Identify which cell holds the provided text, then report its (X, Y) central coordinate. 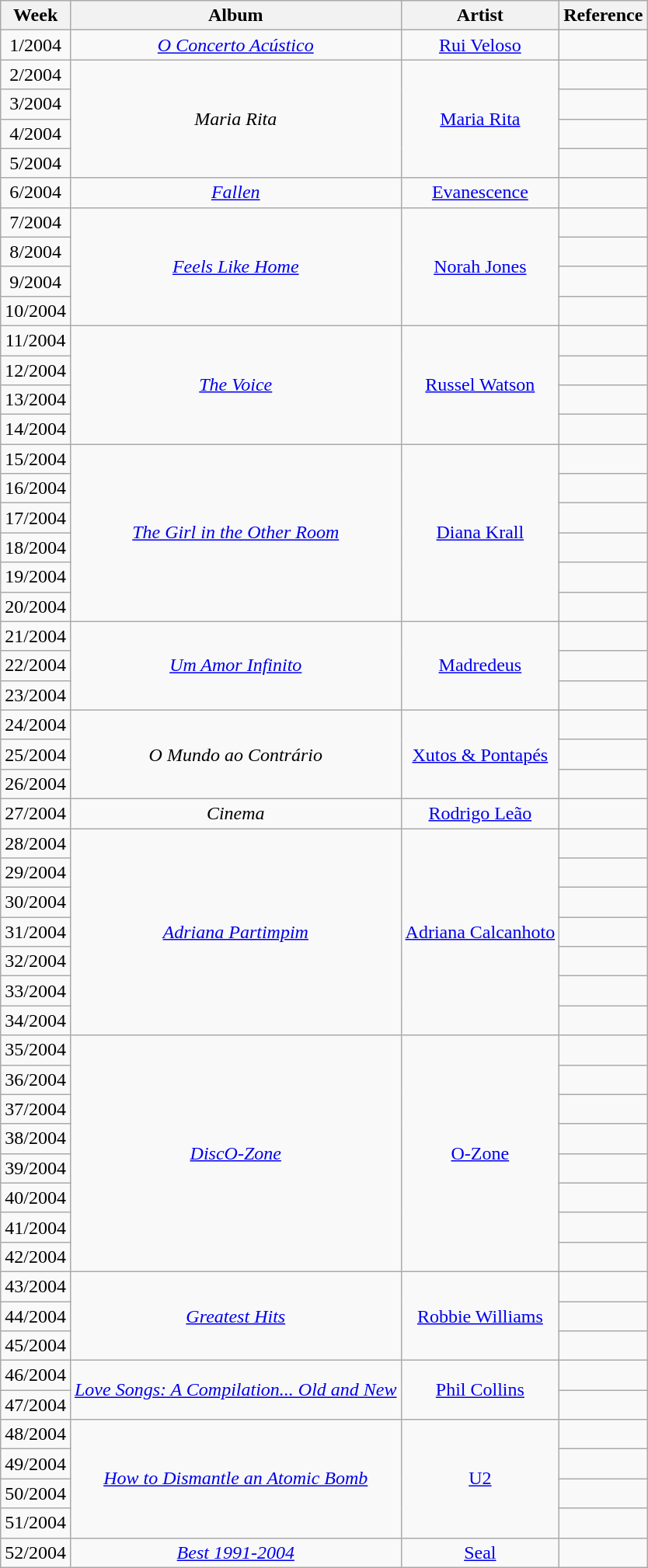
16/2004 (36, 488)
The Girl in the Other Room (235, 533)
41/2004 (36, 1227)
19/2004 (36, 577)
28/2004 (36, 843)
Greatest Hits (235, 1316)
Best 1991-2004 (235, 1552)
9/2004 (36, 281)
Seal (480, 1552)
6/2004 (36, 193)
35/2004 (36, 1050)
Adriana Calcanhoto (480, 931)
21/2004 (36, 636)
Cinema (235, 813)
Evanescence (480, 193)
Diana Krall (480, 533)
O Concerto Acústico (235, 45)
47/2004 (36, 1405)
31/2004 (36, 932)
45/2004 (36, 1346)
32/2004 (36, 961)
38/2004 (36, 1139)
34/2004 (36, 1020)
Rui Veloso (480, 45)
15/2004 (36, 459)
42/2004 (36, 1257)
Album (235, 16)
12/2004 (36, 370)
Adriana Partimpim (235, 931)
8/2004 (36, 252)
43/2004 (36, 1286)
Madredeus (480, 666)
36/2004 (36, 1080)
10/2004 (36, 311)
U2 (480, 1479)
Phil Collins (480, 1390)
17/2004 (36, 518)
14/2004 (36, 429)
DiscO-Zone (235, 1153)
51/2004 (36, 1523)
11/2004 (36, 340)
1/2004 (36, 45)
Norah Jones (480, 266)
7/2004 (36, 222)
Rodrigo Leão (480, 813)
Feels Like Home (235, 266)
39/2004 (36, 1168)
24/2004 (36, 725)
46/2004 (36, 1375)
Artist (480, 16)
O Mundo ao Contrário (235, 754)
23/2004 (36, 695)
Robbie Williams (480, 1316)
50/2004 (36, 1493)
Love Songs: A Compilation... Old and New (235, 1390)
O-Zone (480, 1153)
26/2004 (36, 784)
13/2004 (36, 400)
29/2004 (36, 873)
How to Dismantle an Atomic Bomb (235, 1479)
Week (36, 16)
40/2004 (36, 1198)
Fallen (235, 193)
22/2004 (36, 666)
25/2004 (36, 754)
20/2004 (36, 607)
49/2004 (36, 1464)
37/2004 (36, 1109)
48/2004 (36, 1434)
30/2004 (36, 902)
The Voice (235, 384)
3/2004 (36, 104)
Russel Watson (480, 384)
Um Amor Infinito (235, 666)
33/2004 (36, 991)
18/2004 (36, 548)
4/2004 (36, 134)
Xutos & Pontapés (480, 754)
27/2004 (36, 813)
5/2004 (36, 163)
44/2004 (36, 1316)
2/2004 (36, 75)
52/2004 (36, 1552)
Reference (603, 16)
